Return the [x, y] coordinate for the center point of the cell that contains the specified text.  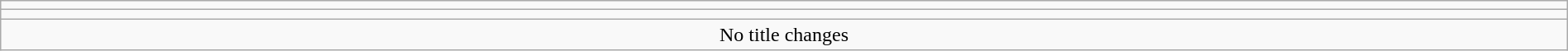
No title changes [784, 35]
